Detect which cell encompasses the target text, then output its (x, y) center coordinate. 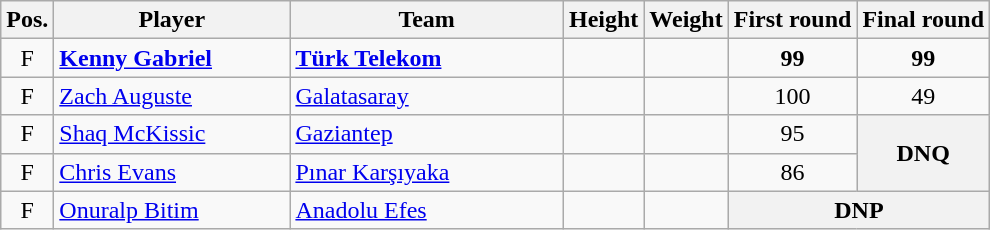
95 (792, 134)
Türk Telekom (427, 58)
Pos. (28, 20)
Weight (686, 20)
49 (924, 96)
Zach Auguste (172, 96)
DNP (858, 210)
86 (792, 172)
Kenny Gabriel (172, 58)
100 (792, 96)
Chris Evans (172, 172)
Team (427, 20)
Shaq McKissic (172, 134)
Galatasaray (427, 96)
DNQ (924, 153)
Pınar Karşıyaka (427, 172)
Onuralp Bitim (172, 210)
Anadolu Efes (427, 210)
Height (603, 20)
First round (792, 20)
Gaziantep (427, 134)
Player (172, 20)
Final round (924, 20)
